Output the [x, y] coordinate of the center of the cell containing the given text.  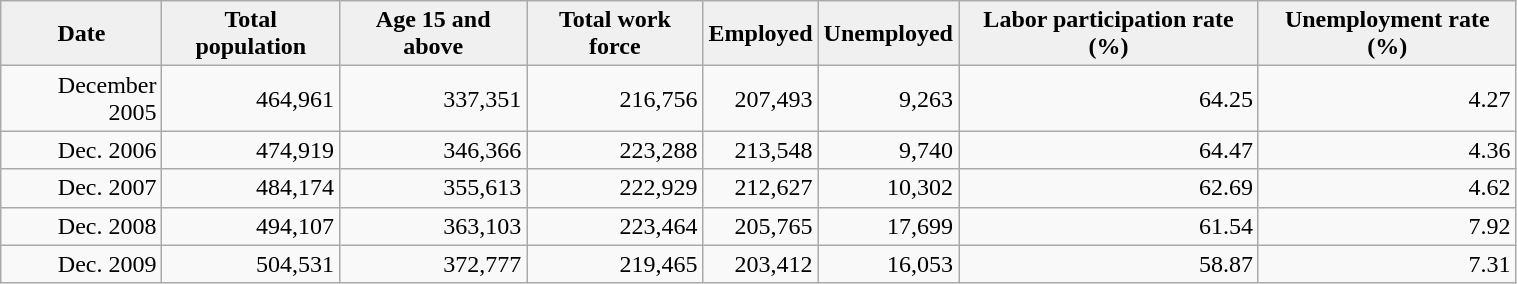
December 2005 [82, 98]
Age 15 and above [434, 34]
62.69 [1108, 188]
223,288 [615, 150]
Unemployed [888, 34]
64.25 [1108, 98]
4.27 [1387, 98]
9,263 [888, 98]
Dec. 2006 [82, 150]
213,548 [760, 150]
346,366 [434, 150]
219,465 [615, 264]
372,777 [434, 264]
363,103 [434, 226]
16,053 [888, 264]
10,302 [888, 188]
203,412 [760, 264]
Date [82, 34]
Dec. 2009 [82, 264]
17,699 [888, 226]
205,765 [760, 226]
Employed [760, 34]
Labor participation rate (%) [1108, 34]
7.31 [1387, 264]
355,613 [434, 188]
464,961 [251, 98]
Unemployment rate (%) [1387, 34]
64.47 [1108, 150]
337,351 [434, 98]
Total population [251, 34]
222,929 [615, 188]
61.54 [1108, 226]
Total work force [615, 34]
4.36 [1387, 150]
7.92 [1387, 226]
484,174 [251, 188]
Dec. 2008 [82, 226]
494,107 [251, 226]
504,531 [251, 264]
474,919 [251, 150]
223,464 [615, 226]
9,740 [888, 150]
Dec. 2007 [82, 188]
58.87 [1108, 264]
212,627 [760, 188]
216,756 [615, 98]
4.62 [1387, 188]
207,493 [760, 98]
